Locate the cell with the specified text and output its (x, y) center coordinate. 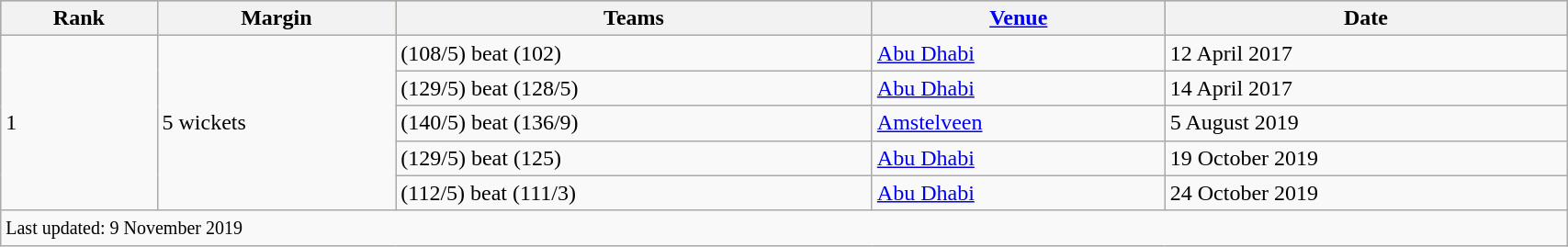
Amstelveen (1018, 123)
Rank (79, 18)
(112/5) beat (111/3) (634, 193)
5 wickets (276, 123)
14 April 2017 (1365, 88)
5 August 2019 (1365, 123)
1 (79, 123)
Date (1365, 18)
Venue (1018, 18)
(108/5) beat (102) (634, 53)
(140/5) beat (136/9) (634, 123)
12 April 2017 (1365, 53)
24 October 2019 (1365, 193)
19 October 2019 (1365, 158)
Teams (634, 18)
Last updated: 9 November 2019 (784, 228)
Margin (276, 18)
(129/5) beat (128/5) (634, 88)
(129/5) beat (125) (634, 158)
